Identify which cell holds the provided text, then report its (X, Y) central coordinate. 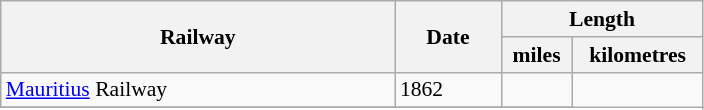
1862 (448, 90)
Mauritius Railway (198, 90)
kilometres (638, 55)
Length (602, 19)
Railway (198, 36)
Date (448, 36)
miles (536, 55)
